Locate the cell with the specified text and output its [X, Y] center coordinate. 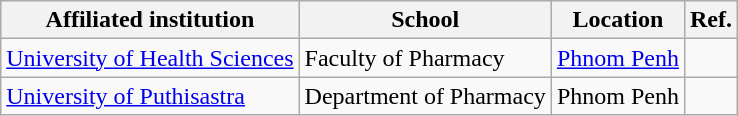
Faculty of Pharmacy [425, 58]
University of Puthisastra [150, 96]
School [425, 20]
Location [618, 20]
Ref. [710, 20]
Department of Pharmacy [425, 96]
University of Health Sciences [150, 58]
Affiliated institution [150, 20]
